Determine the (X, Y) coordinate at the center of the cell enclosing the given text.  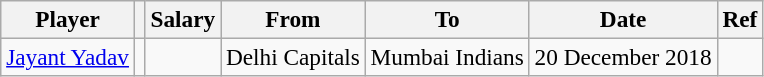
Salary (182, 19)
Mumbai Indians (447, 57)
Ref (740, 19)
Player (68, 19)
From (294, 19)
Jayant Yadav (68, 57)
To (447, 19)
Date (623, 19)
Delhi Capitals (294, 57)
20 December 2018 (623, 57)
